Pinpoint the cell where the given text exists, returning its [x, y] midpoint coordinate. 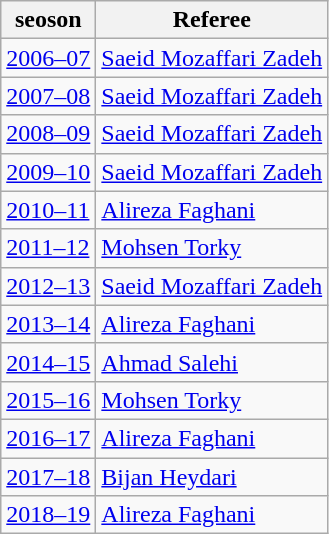
2018–19 [48, 515]
2011–12 [48, 248]
2017–18 [48, 477]
Ahmad Salehi [212, 362]
2009–10 [48, 172]
2013–14 [48, 324]
2006–07 [48, 58]
2016–17 [48, 438]
2014–15 [48, 362]
seoson [48, 20]
Referee [212, 20]
Bijan Heydari [212, 477]
2007–08 [48, 96]
2012–13 [48, 286]
2008–09 [48, 134]
2010–11 [48, 210]
2015–16 [48, 400]
